Capture the cell that displays the provided text and extract its [x, y] central coordinate. 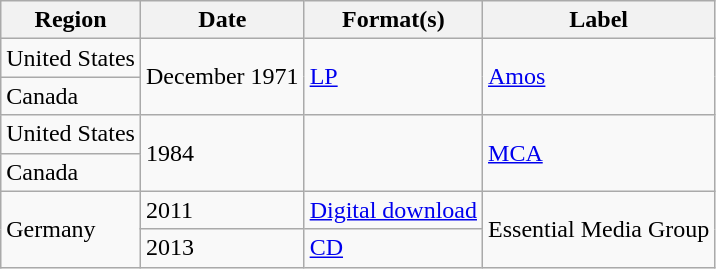
Digital download [393, 210]
2013 [222, 248]
LP [393, 77]
1984 [222, 153]
Date [222, 20]
CD [393, 248]
2011 [222, 210]
Region [71, 20]
Format(s) [393, 20]
Label [599, 20]
Amos [599, 77]
December 1971 [222, 77]
Germany [71, 229]
Essential Media Group [599, 229]
MCA [599, 153]
